Extract the [X, Y] coordinate from the center of the cell holding the provided text.  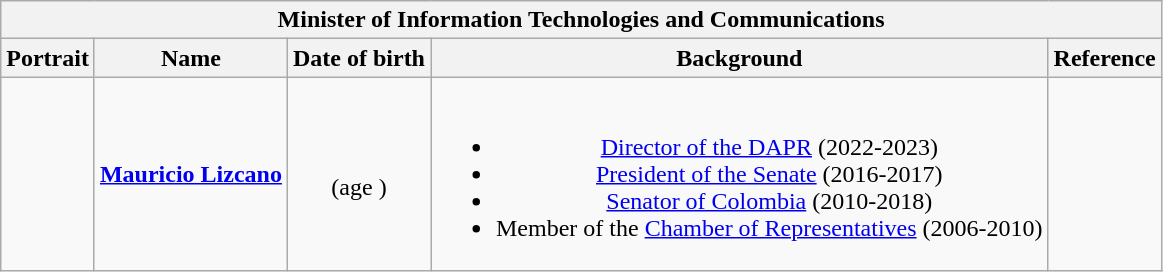
Name [190, 58]
Reference [1104, 58]
Background [739, 58]
Date of birth [358, 58]
Portrait [48, 58]
Mauricio Lizcano [190, 174]
(age ) [358, 174]
Minister of Information Technologies and Communications [582, 20]
